Scan for the cell matching the given text and deliver its (x, y) coordinate at center. 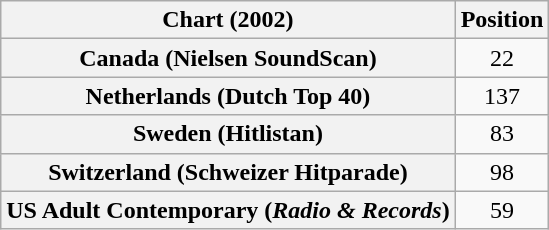
98 (502, 172)
137 (502, 96)
Switzerland (Schweizer Hitparade) (228, 172)
Position (502, 20)
59 (502, 210)
US Adult Contemporary (Radio & Records) (228, 210)
83 (502, 134)
Canada (Nielsen SoundScan) (228, 58)
22 (502, 58)
Chart (2002) (228, 20)
Netherlands (Dutch Top 40) (228, 96)
Sweden (Hitlistan) (228, 134)
